From the cell containing the given text, extract its center point as (x, y) coordinate. 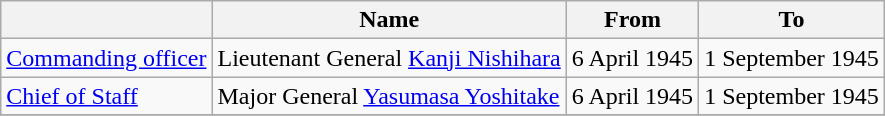
Major General Yasumasa Yoshitake (389, 96)
Commanding officer (106, 58)
From (632, 20)
Lieutenant General Kanji Nishihara (389, 58)
Name (389, 20)
To (792, 20)
Chief of Staff (106, 96)
